Determine the (x, y) coordinate at the center of the cell enclosing the given text.  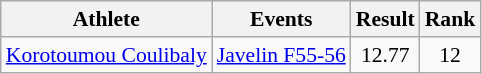
Korotoumou Coulibaly (106, 55)
Events (282, 19)
Result (386, 19)
Javelin F55-56 (282, 55)
Rank (450, 19)
12 (450, 55)
Athlete (106, 19)
12.77 (386, 55)
